Extract the [X, Y] coordinate from the center of the cell holding the provided text.  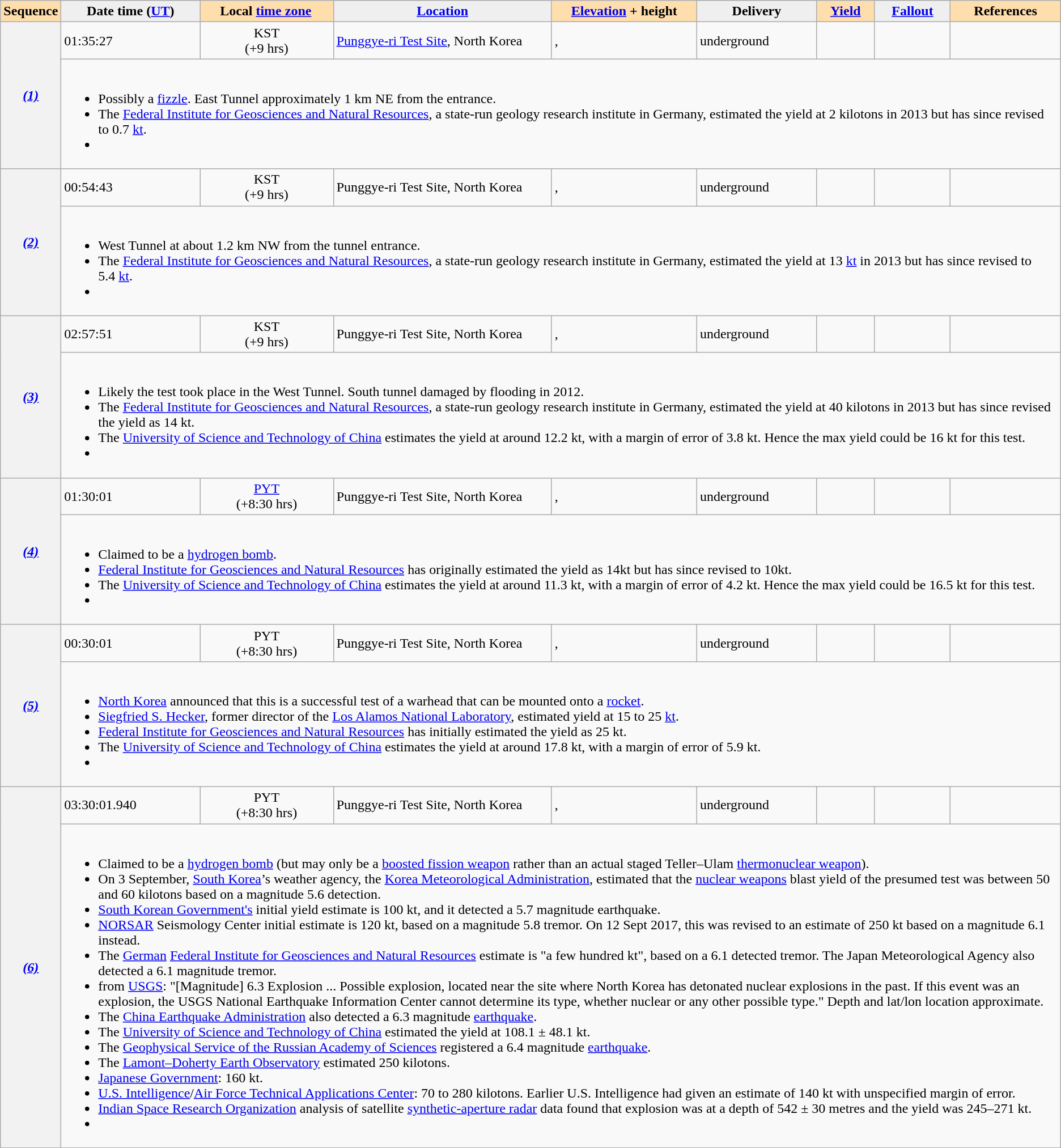
03:30:01.940 [130, 805]
(5) [31, 705]
Location [442, 11]
00:30:01 [130, 643]
References [1005, 11]
Local time zone [266, 11]
Fallout [913, 11]
Sequence [31, 11]
(2) [31, 243]
(4) [31, 551]
(3) [31, 397]
01:35:27 [130, 41]
Delivery [756, 11]
Yield [846, 11]
00:54:43 [130, 187]
(1) [31, 95]
Elevation + height [624, 11]
(6) [31, 967]
01:30:01 [130, 496]
Date time (UT) [130, 11]
02:57:51 [130, 334]
